Detect which cell encompasses the target text, then output its [X, Y] center coordinate. 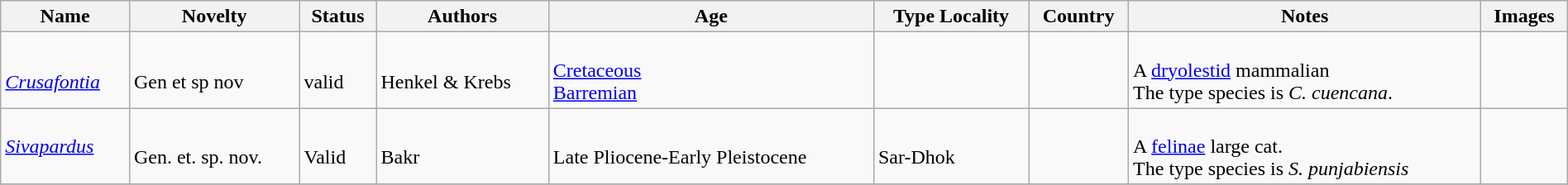
Type Locality [951, 17]
Late Pliocene-Early Pleistocene [711, 146]
Images [1525, 17]
Sivapardus [65, 146]
Gen et sp nov [214, 70]
Valid [337, 146]
valid [337, 70]
Bakr [462, 146]
Name [65, 17]
A felinae large cat.The type species is S. punjabiensis [1305, 146]
Sar-Dhok [951, 146]
Age [711, 17]
Country [1078, 17]
Henkel & Krebs [462, 70]
Gen. et. sp. nov. [214, 146]
Authors [462, 17]
Crusafontia [65, 70]
CretaceousBarremian [711, 70]
Status [337, 17]
A dryolestid mammalianThe type species is C. cuencana. [1305, 70]
Novelty [214, 17]
Notes [1305, 17]
